Identify which cell holds the provided text, then report its (X, Y) central coordinate. 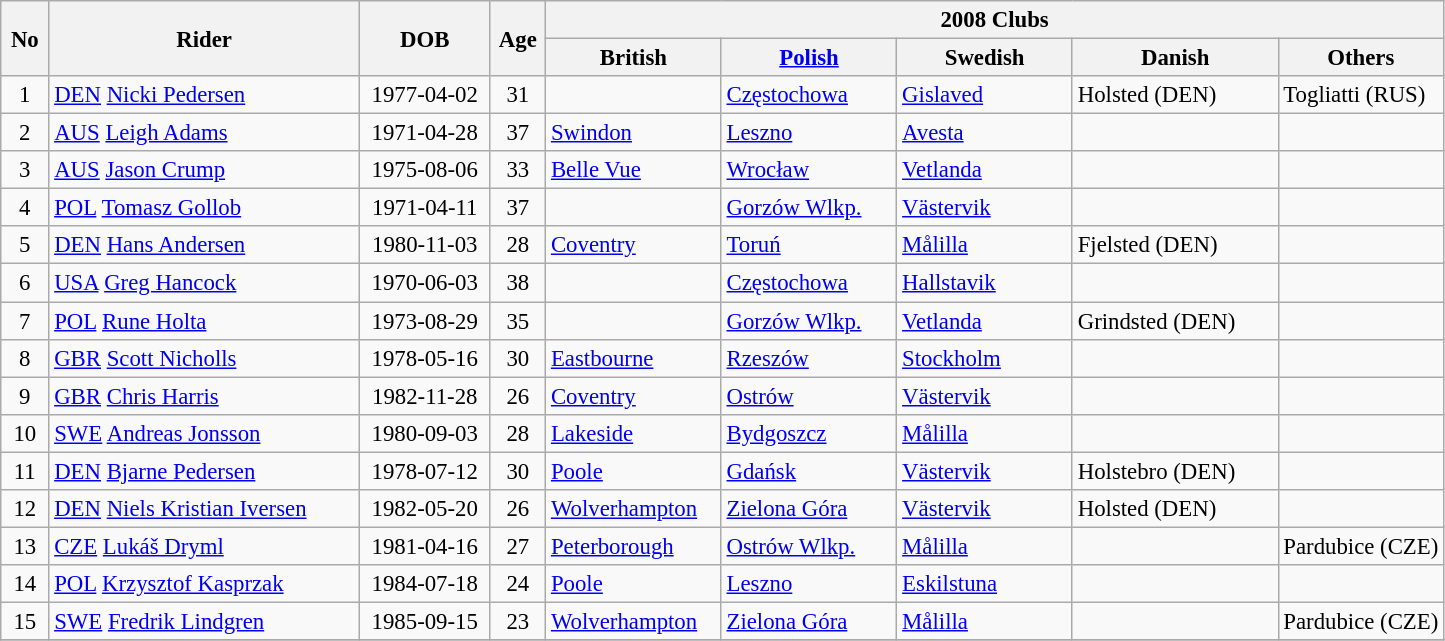
3 (25, 170)
SWE Andreas Jonsson (204, 433)
15 (25, 621)
1980-11-03 (424, 245)
7 (25, 321)
AUS Leigh Adams (204, 133)
23 (518, 621)
GBR Scott Nicholls (204, 358)
DEN Niels Kristian Iversen (204, 509)
POL Rune Holta (204, 321)
Rider (204, 38)
1985-09-15 (424, 621)
1971-04-28 (424, 133)
Age (518, 38)
2 (25, 133)
Others (1361, 58)
Togliatti (RUS) (1361, 95)
DOB (424, 38)
POL Krzysztof Kasprzak (204, 584)
Danish (1175, 58)
Swindon (634, 133)
Ostrów Wlkp. (809, 546)
1978-07-12 (424, 471)
DEN Hans Andersen (204, 245)
38 (518, 283)
Holstebro (DEN) (1175, 471)
AUS Jason Crump (204, 170)
8 (25, 358)
27 (518, 546)
6 (25, 283)
Grindsted (DEN) (1175, 321)
Polish (809, 58)
33 (518, 170)
POL Tomasz Gollob (204, 208)
British (634, 58)
1975-08-06 (424, 170)
14 (25, 584)
1973-08-29 (424, 321)
USA Greg Hancock (204, 283)
13 (25, 546)
10 (25, 433)
Toruń (809, 245)
Rzeszów (809, 358)
1971-04-11 (424, 208)
Eastbourne (634, 358)
Gislaved (985, 95)
Ostrów (809, 396)
1 (25, 95)
5 (25, 245)
Fjelsted (DEN) (1175, 245)
Peterborough (634, 546)
DEN Bjarne Pedersen (204, 471)
24 (518, 584)
DEN Nicki Pedersen (204, 95)
SWE Fredrik Lindgren (204, 621)
1982-11-28 (424, 396)
4 (25, 208)
1980-09-03 (424, 433)
Eskilstuna (985, 584)
31 (518, 95)
11 (25, 471)
1982-05-20 (424, 509)
GBR Chris Harris (204, 396)
9 (25, 396)
2008 Clubs (995, 20)
1978-05-16 (424, 358)
1977-04-02 (424, 95)
Bydgoszcz (809, 433)
1970-06-03 (424, 283)
Avesta (985, 133)
CZE Lukáš Dryml (204, 546)
Stockholm (985, 358)
12 (25, 509)
Wrocław (809, 170)
Belle Vue (634, 170)
35 (518, 321)
Gdańsk (809, 471)
1981-04-16 (424, 546)
No (25, 38)
Swedish (985, 58)
Hallstavik (985, 283)
Lakeside (634, 433)
1984-07-18 (424, 584)
